Scan for the cell matching the given text and deliver its [X, Y] coordinate at center. 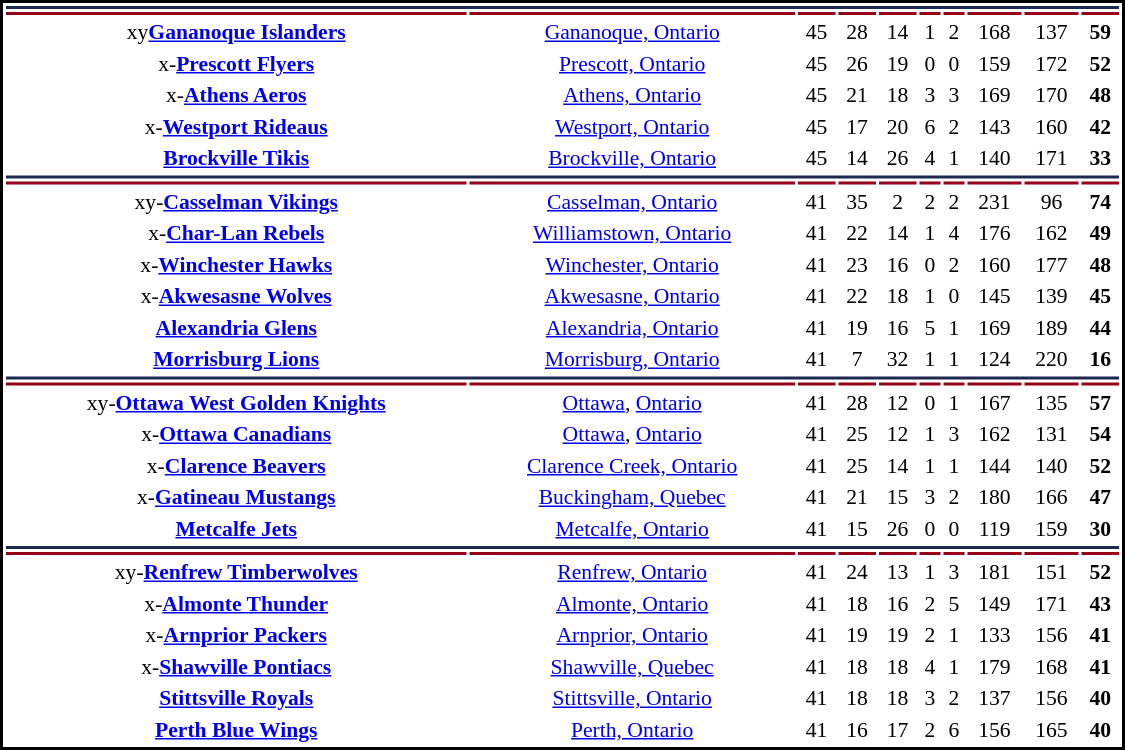
Winchester, Ontario [632, 264]
7 [857, 359]
133 [994, 635]
179 [994, 666]
Gananoque, Ontario [632, 32]
Arnprior, Ontario [632, 635]
Renfrew, Ontario [632, 572]
x-Athens Aeros [236, 95]
20 [898, 126]
96 [1051, 202]
xy-Renfrew Timberwolves [236, 572]
Clarence Creek, Ontario [632, 466]
42 [1100, 126]
x-Shawville Pontiacs [236, 666]
165 [1051, 730]
124 [994, 359]
181 [994, 572]
Alexandria Glens [236, 328]
Westport, Ontario [632, 126]
xyGananoque Islanders [236, 32]
54 [1100, 434]
Buckingham, Quebec [632, 497]
59 [1100, 32]
x-Char-Lan Rebels [236, 233]
x-Akwesasne Wolves [236, 296]
143 [994, 126]
Almonte, Ontario [632, 604]
145 [994, 296]
189 [1051, 328]
Brockville Tikis [236, 158]
30 [1100, 528]
xy-Casselman Vikings [236, 202]
180 [994, 497]
Stittsville Royals [236, 698]
Shawville, Quebec [632, 666]
x-Gatineau Mustangs [236, 497]
23 [857, 264]
Stittsville, Ontario [632, 698]
43 [1100, 604]
131 [1051, 434]
Perth, Ontario [632, 730]
49 [1100, 233]
35 [857, 202]
13 [898, 572]
47 [1100, 497]
231 [994, 202]
32 [898, 359]
33 [1100, 158]
167 [994, 402]
Prescott, Ontario [632, 64]
Perth Blue Wings [236, 730]
176 [994, 233]
57 [1100, 402]
Casselman, Ontario [632, 202]
x-Winchester Hawks [236, 264]
220 [1051, 359]
Metcalfe Jets [236, 528]
119 [994, 528]
x-Ottawa Canadians [236, 434]
Brockville, Ontario [632, 158]
177 [1051, 264]
151 [1051, 572]
44 [1100, 328]
24 [857, 572]
149 [994, 604]
xy-Ottawa West Golden Knights [236, 402]
Alexandria, Ontario [632, 328]
Williamstown, Ontario [632, 233]
Metcalfe, Ontario [632, 528]
x-Westport Rideaus [236, 126]
Athens, Ontario [632, 95]
135 [1051, 402]
x-Clarence Beavers [236, 466]
x-Almonte Thunder [236, 604]
Morrisburg, Ontario [632, 359]
Akwesasne, Ontario [632, 296]
170 [1051, 95]
166 [1051, 497]
144 [994, 466]
139 [1051, 296]
Morrisburg Lions [236, 359]
x-Prescott Flyers [236, 64]
74 [1100, 202]
172 [1051, 64]
x-Arnprior Packers [236, 635]
